Identify which cell holds the provided text, then report its (x, y) central coordinate. 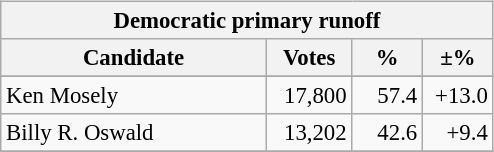
17,800 (309, 96)
Democratic primary runoff (247, 21)
+13.0 (458, 96)
13,202 (309, 133)
±% (458, 58)
Ken Mosely (134, 96)
+9.4 (458, 133)
Billy R. Oswald (134, 133)
Candidate (134, 58)
% (388, 58)
57.4 (388, 96)
Votes (309, 58)
42.6 (388, 133)
